Extract the [X, Y] coordinate from the center of the cell holding the provided text.  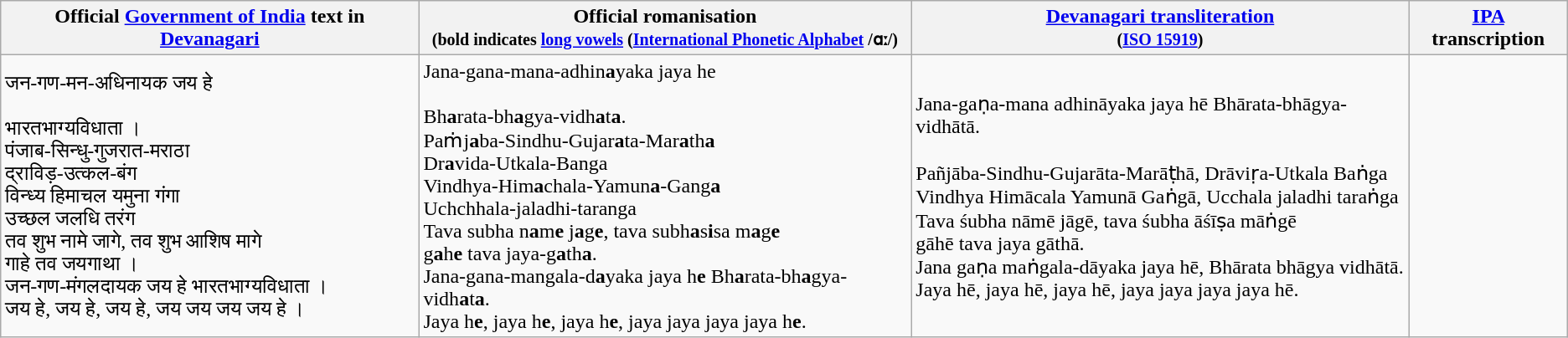
IPA transcription [1488, 28]
Devanagari transliteration(ISO 15919) [1160, 28]
Official romanisation(bold indicates long vowels (International Phonetic Alphabet /ɑː/) [665, 28]
Official Government of India text in Devanagari [209, 28]
